Provide the (x, y) coordinate of the cell's center where the given text is located.  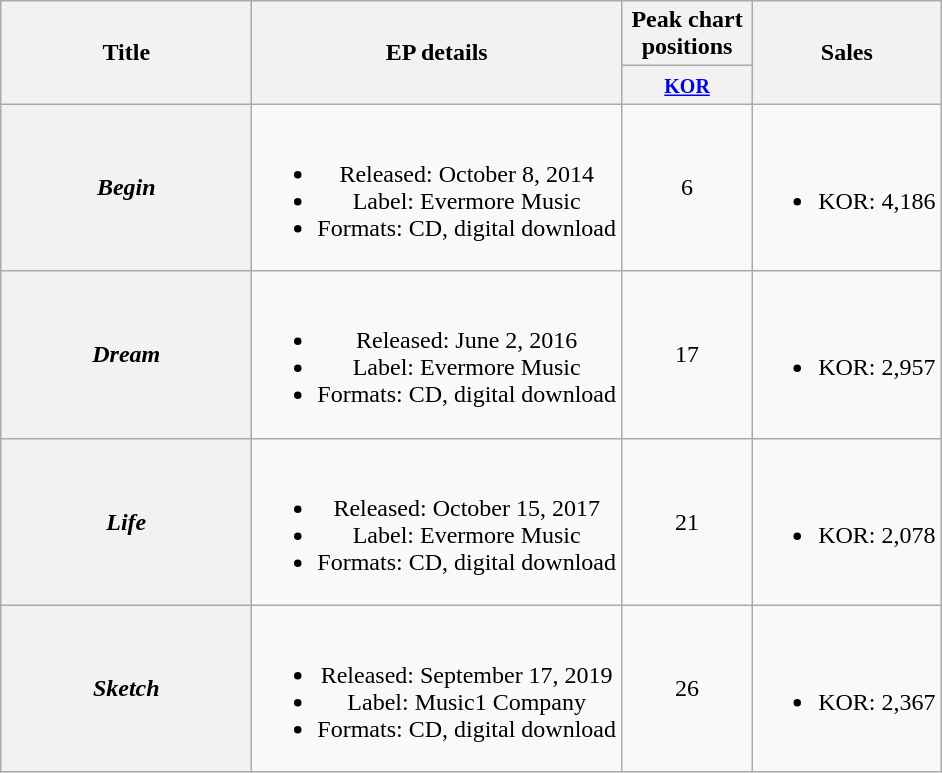
Released: June 2, 2016Label: Evermore MusicFormats: CD, digital download (437, 354)
KOR: 2,078 (847, 522)
26 (688, 688)
Sales (847, 52)
Released: September 17, 2019Label: Music1 CompanyFormats: CD, digital download (437, 688)
Life (126, 522)
Released: October 15, 2017Label: Evermore MusicFormats: CD, digital download (437, 522)
Dream (126, 354)
EP details (437, 52)
KOR (688, 85)
KOR: 4,186 (847, 188)
17 (688, 354)
KOR: 2,957 (847, 354)
Peak chart positions (688, 34)
Title (126, 52)
Sketch (126, 688)
Begin (126, 188)
Released: October 8, 2014Label: Evermore MusicFormats: CD, digital download (437, 188)
KOR: 2,367 (847, 688)
6 (688, 188)
21 (688, 522)
